Identify which cell holds the provided text, then report its [X, Y] central coordinate. 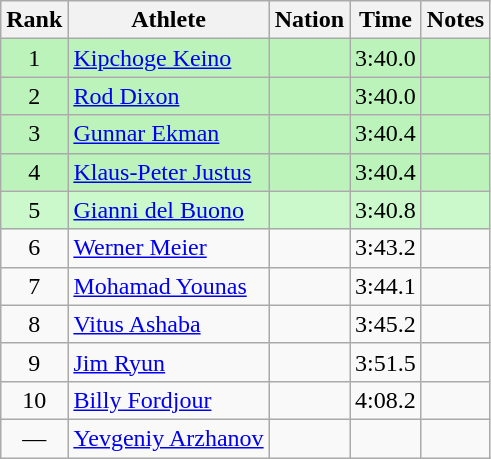
6 [34, 248]
3:44.1 [386, 286]
Notes [455, 20]
Yevgeniy Arzhanov [168, 438]
Jim Ryun [168, 362]
4:08.2 [386, 400]
Werner Meier [168, 248]
Nation [309, 20]
10 [34, 400]
7 [34, 286]
4 [34, 172]
Rod Dixon [168, 96]
— [34, 438]
Mohamad Younas [168, 286]
Kipchoge Keino [168, 58]
3 [34, 134]
Gianni del Buono [168, 210]
8 [34, 324]
9 [34, 362]
3:45.2 [386, 324]
1 [34, 58]
5 [34, 210]
3:43.2 [386, 248]
Time [386, 20]
3:51.5 [386, 362]
2 [34, 96]
Athlete [168, 20]
3:40.8 [386, 210]
Vitus Ashaba [168, 324]
Rank [34, 20]
Klaus-Peter Justus [168, 172]
Billy Fordjour [168, 400]
Gunnar Ekman [168, 134]
